Determine the (x, y) coordinate at the center of the cell enclosing the given text.  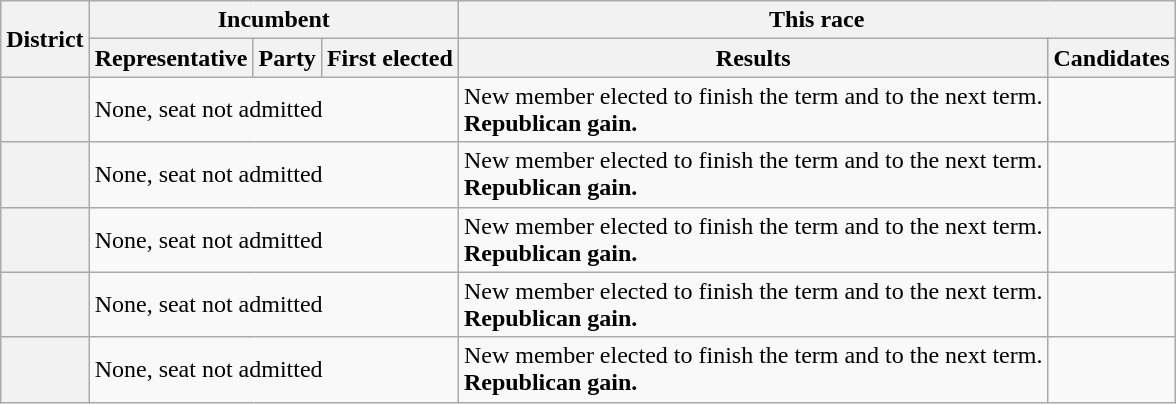
This race (816, 20)
Representative (171, 58)
Incumbent (274, 20)
Results (753, 58)
District (45, 39)
First elected (390, 58)
Candidates (1112, 58)
Party (287, 58)
